Locate the cell with the specified text and output its (X, Y) center coordinate. 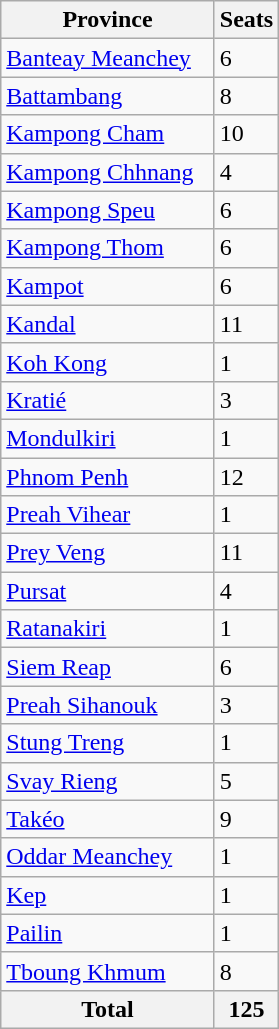
Province (108, 20)
Mondulkiri (108, 438)
Kratié (108, 400)
10 (246, 134)
125 (246, 1009)
Kandal (108, 324)
Siem Reap (108, 667)
Stung Treng (108, 743)
Kampong Thom (108, 248)
Koh Kong (108, 362)
Ratanakiri (108, 629)
5 (246, 781)
Kampot (108, 286)
Kep (108, 895)
Kampong Chhnang (108, 172)
9 (246, 819)
Kampong Speu (108, 210)
Total (108, 1009)
Kampong Cham (108, 134)
Pursat (108, 591)
Svay Rieng (108, 781)
Tboung Khmum (108, 971)
Seats (246, 20)
Battambang (108, 96)
Prey Veng (108, 553)
12 (246, 477)
Pailin (108, 933)
Takéo (108, 819)
Phnom Penh (108, 477)
Preah Sihanouk (108, 705)
Banteay Meanchey (108, 58)
Preah Vihear (108, 515)
Oddar Meanchey (108, 857)
